Identify which cell holds the provided text, then report its (x, y) central coordinate. 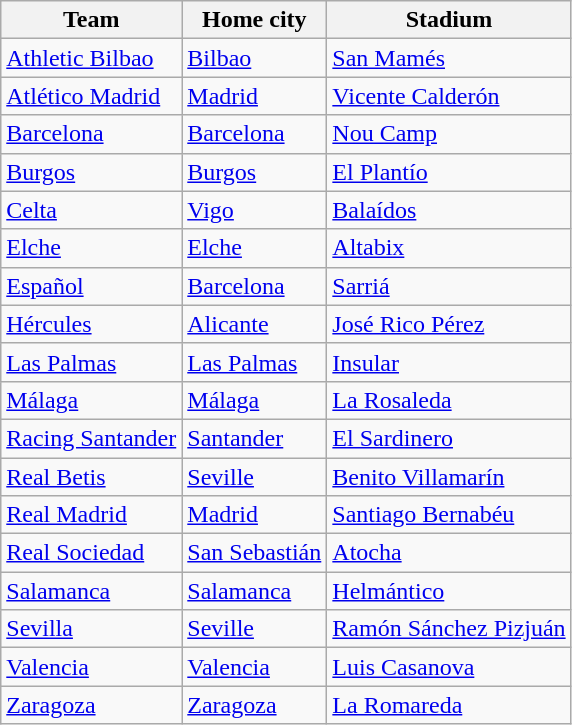
Benito Villamarín (449, 477)
Luis Casanova (449, 667)
Real Madrid (92, 515)
Helmántico (449, 591)
Sevilla (92, 629)
Santander (254, 438)
Vicente Calderón (449, 96)
José Rico Pérez (449, 324)
La Romareda (449, 705)
Insular (449, 362)
Balaídos (449, 210)
Bilbao (254, 58)
Español (92, 286)
El Sardinero (449, 438)
La Rosaleda (449, 400)
Ramón Sánchez Pizjuán (449, 629)
Vigo (254, 210)
El Plantío (449, 172)
Home city (254, 20)
Altabix (449, 248)
Racing Santander (92, 438)
Atocha (449, 553)
Stadium (449, 20)
Nou Camp (449, 134)
Celta (92, 210)
Athletic Bilbao (92, 58)
Team (92, 20)
Alicante (254, 324)
Real Betis (92, 477)
San Sebastián (254, 553)
Sarriá (449, 286)
Hércules (92, 324)
Atlético Madrid (92, 96)
San Mamés (449, 58)
Santiago Bernabéu (449, 515)
Real Sociedad (92, 553)
